Identify which cell holds the provided text, then report its [x, y] central coordinate. 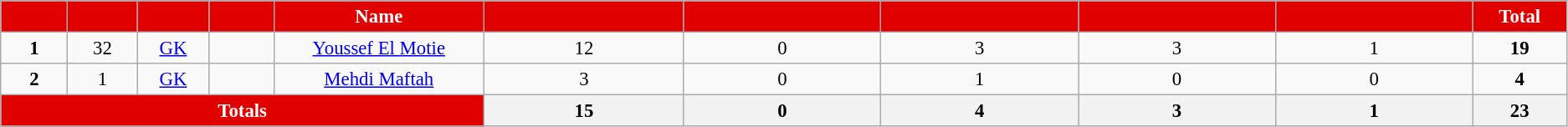
19 [1519, 48]
Mehdi Maftah [379, 79]
Name [379, 17]
Totals [243, 111]
2 [34, 79]
32 [102, 48]
23 [1519, 111]
12 [584, 48]
15 [584, 111]
Youssef El Motie [379, 48]
Total [1519, 17]
